Determine the (x, y) coordinate at the center of the cell enclosing the given text.  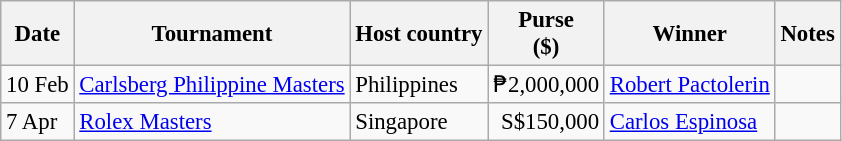
Carlos Espinosa (690, 122)
Host country (419, 34)
Date (38, 34)
10 Feb (38, 85)
S$150,000 (546, 122)
Winner (690, 34)
Purse($) (546, 34)
Robert Pactolerin (690, 85)
₱2,000,000 (546, 85)
Singapore (419, 122)
7 Apr (38, 122)
Rolex Masters (212, 122)
Notes (808, 34)
Tournament (212, 34)
Philippines (419, 85)
Carlsberg Philippine Masters (212, 85)
